Return the [x, y] coordinate for the center point of the cell that contains the specified text.  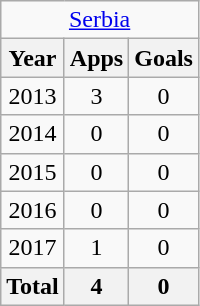
2015 [33, 172]
1 [96, 248]
4 [96, 286]
Year [33, 58]
3 [96, 96]
Total [33, 286]
2013 [33, 96]
Goals [164, 58]
2014 [33, 134]
Serbia [100, 20]
Apps [96, 58]
2017 [33, 248]
2016 [33, 210]
